Find where the given text appears and provide that cell's center as (x, y) coordinate. 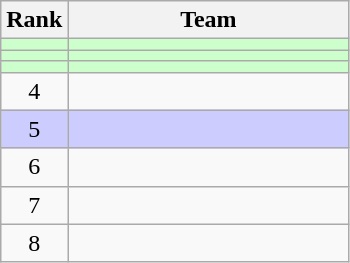
Team (208, 20)
5 (34, 129)
Rank (34, 20)
6 (34, 167)
8 (34, 243)
4 (34, 91)
7 (34, 205)
